Provide the (x, y) coordinate of the cell's center where the given text is located.  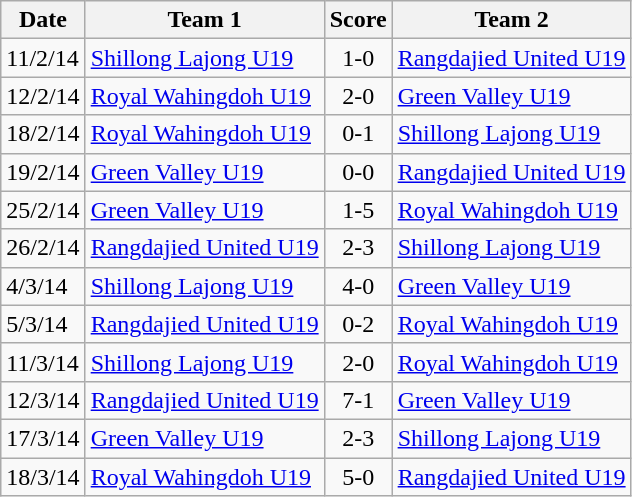
0-1 (358, 134)
17/3/14 (43, 438)
4-0 (358, 286)
12/2/14 (43, 96)
4/3/14 (43, 286)
11/2/14 (43, 58)
12/3/14 (43, 400)
0-0 (358, 172)
Date (43, 20)
19/2/14 (43, 172)
25/2/14 (43, 210)
0-2 (358, 324)
5-0 (358, 477)
18/2/14 (43, 134)
18/3/14 (43, 477)
5/3/14 (43, 324)
Team 2 (512, 20)
26/2/14 (43, 248)
1-5 (358, 210)
Score (358, 20)
Team 1 (204, 20)
7-1 (358, 400)
11/3/14 (43, 362)
1-0 (358, 58)
